Scan for the cell matching the given text and deliver its (X, Y) coordinate at center. 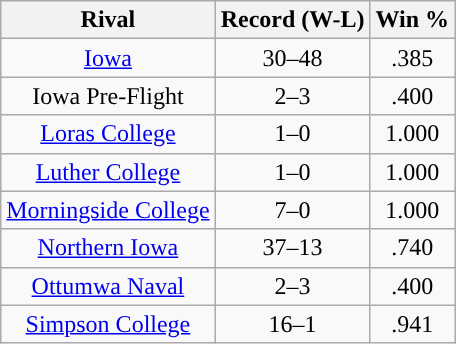
Simpson College (108, 324)
16–1 (292, 324)
Luther College (108, 172)
37–13 (292, 248)
Morningside College (108, 210)
7–0 (292, 210)
Northern Iowa (108, 248)
Iowa (108, 58)
.740 (412, 248)
Loras College (108, 134)
Iowa Pre-Flight (108, 96)
Rival (108, 20)
30–48 (292, 58)
.941 (412, 324)
Win % (412, 20)
Record (W-L) (292, 20)
.385 (412, 58)
Ottumwa Naval (108, 286)
